Determine the [X, Y] coordinate at the center of the cell enclosing the given text.  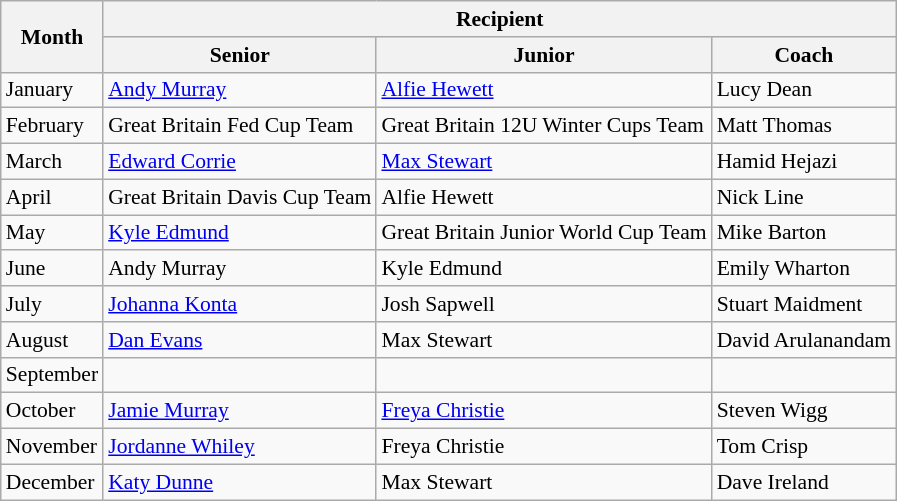
May [52, 233]
Johanna Konta [240, 304]
Mike Barton [804, 233]
Recipient [500, 19]
Nick Line [804, 197]
Tom Crisp [804, 447]
Stuart Maidment [804, 304]
August [52, 340]
Great Britain Junior World Cup Team [544, 233]
July [52, 304]
Steven Wigg [804, 411]
October [52, 411]
Senior [240, 55]
Great Britain 12U Winter Cups Team [544, 126]
Katy Dunne [240, 482]
December [52, 482]
June [52, 269]
David Arulanandam [804, 340]
Hamid Hejazi [804, 162]
Month [52, 36]
Junior [544, 55]
Dan Evans [240, 340]
Great Britain Davis Cup Team [240, 197]
Jamie Murray [240, 411]
Dave Ireland [804, 482]
February [52, 126]
March [52, 162]
Emily Wharton [804, 269]
April [52, 197]
November [52, 447]
Jordanne Whiley [240, 447]
Matt Thomas [804, 126]
Edward Corrie [240, 162]
Coach [804, 55]
Josh Sapwell [544, 304]
Great Britain Fed Cup Team [240, 126]
Lucy Dean [804, 90]
January [52, 90]
September [52, 375]
